Identify which cell holds the provided text, then report its (X, Y) central coordinate. 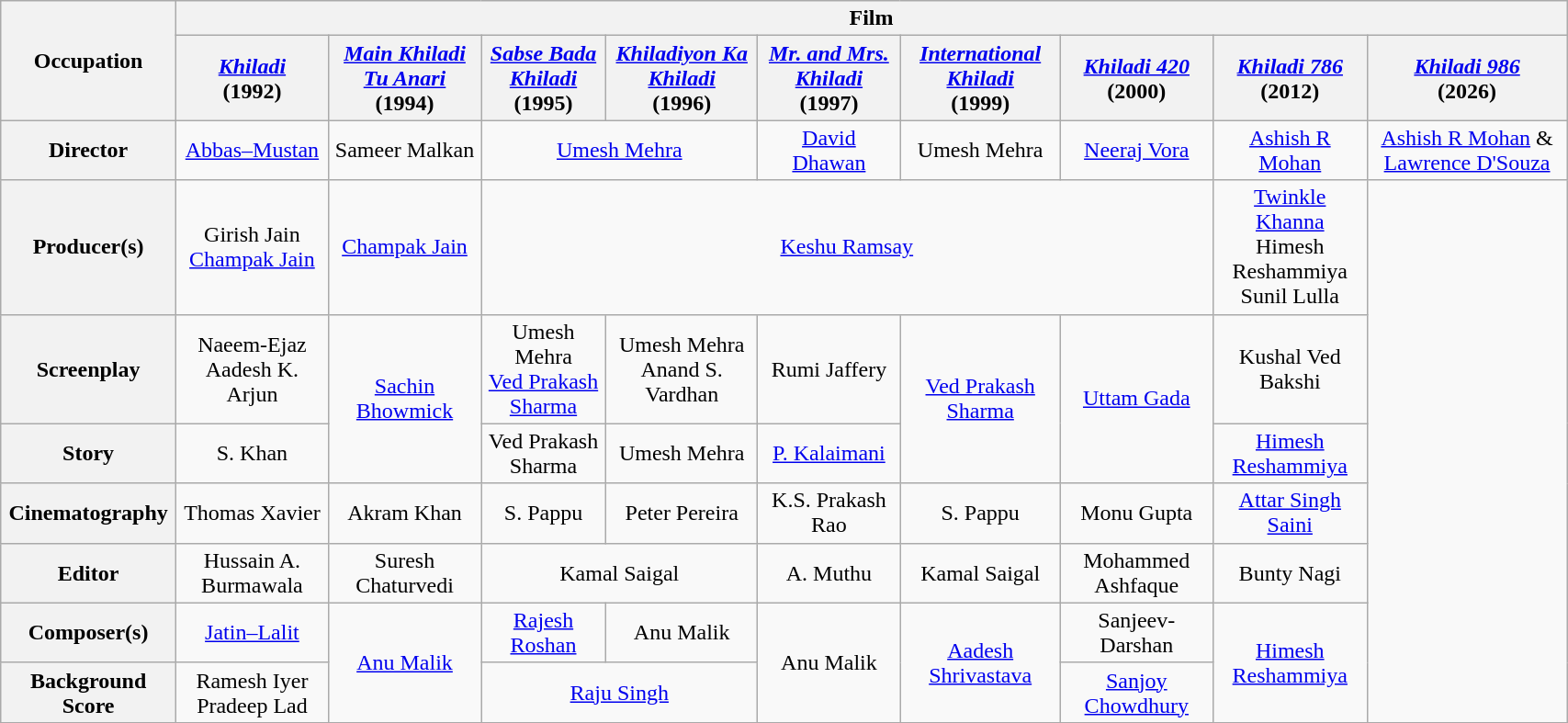
Sameer Malkan (404, 151)
Screenplay (88, 369)
Akram Khan (404, 513)
Ramesh IyerPradeep Lad (252, 693)
Jatin–Lalit (252, 632)
Background Score (88, 693)
International Khiladi(1999) (981, 78)
Sachin Bhowmick (404, 399)
Khiladi 786(2012) (1290, 78)
A. Muthu (829, 573)
Editor (88, 573)
Twinkle KhannaHimesh ReshammiyaSunil Lulla (1290, 247)
Composer(s) (88, 632)
Occupation (88, 61)
Cinematography (88, 513)
Naeem-EjazAadesh K. Arjun (252, 369)
Khiladi 986(2026) (1468, 78)
Main Khiladi Tu Anari (1994) (404, 78)
Thomas Xavier (252, 513)
Suresh Chaturvedi (404, 573)
Rumi Jaffery (829, 369)
S. Khan (252, 454)
P. Kalaimani (829, 454)
David Dhawan (829, 151)
Film (871, 18)
Neeraj Vora (1137, 151)
Attar Singh Saini (1290, 513)
Mr. and Mrs. Khiladi(1997) (829, 78)
Aadesh Shrivastava (981, 662)
Director (88, 151)
Sanjeev-Darshan (1137, 632)
Kushal Ved Bakshi (1290, 369)
Ashish R Mohan & Lawrence D'Souza (1468, 151)
Monu Gupta (1137, 513)
Abbas–Mustan (252, 151)
Rajesh Roshan (544, 632)
Ashish R Mohan (1290, 151)
Raju Singh (619, 693)
Khiladi 420(2000) (1137, 78)
Sabse Bada Khiladi (1995) (544, 78)
Umesh MehraVed Prakash Sharma (544, 369)
Uttam Gada (1137, 399)
Champak Jain (404, 247)
Peter Pereira (682, 513)
Mohammed Ashfaque (1137, 573)
Sanjoy Chowdhury (1137, 693)
K.S. Prakash Rao (829, 513)
Producer(s) (88, 247)
Hussain A. Burmawala (252, 573)
Story (88, 454)
Khiladi (1992) (252, 78)
Umesh MehraAnand S. Vardhan (682, 369)
Girish JainChampak Jain (252, 247)
Khiladiyon Ka Khiladi (1996) (682, 78)
Bunty Nagi (1290, 573)
Keshu Ramsay (847, 247)
